Extract the [x, y] coordinate from the center of the cell holding the provided text.  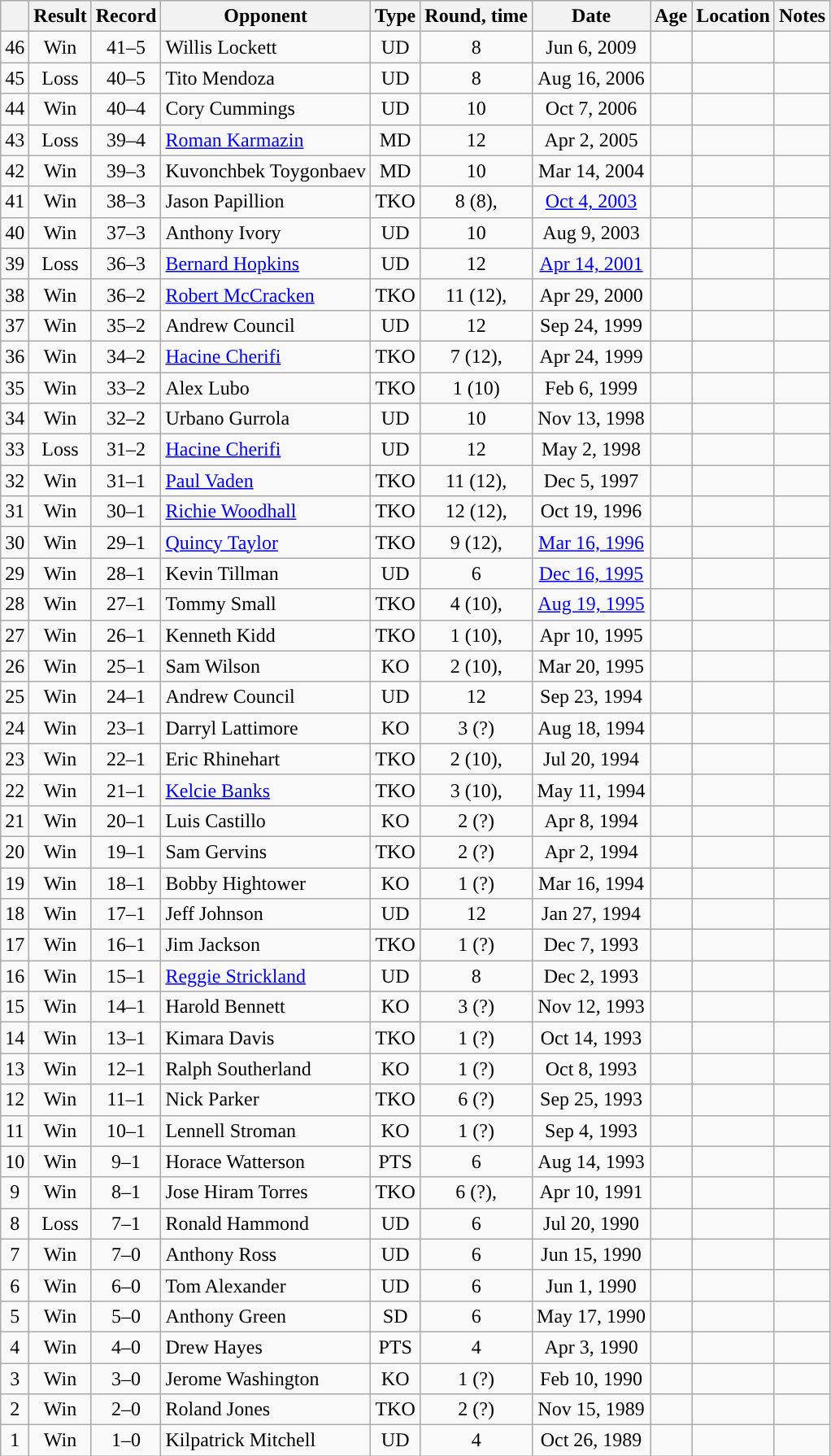
2–0 [126, 1410]
Bernard Hopkins [266, 264]
15 [15, 1007]
Location [733, 16]
Oct 7, 2006 [592, 109]
Record [126, 16]
Sep 4, 1993 [592, 1131]
23 [15, 759]
Apr 24, 1999 [592, 356]
9 [15, 1192]
Tom Alexander [266, 1285]
29 [15, 573]
26–1 [126, 635]
1 (10), [476, 635]
12–1 [126, 1069]
25–1 [126, 666]
Aug 18, 1994 [592, 728]
Oct 8, 1993 [592, 1069]
Oct 19, 1996 [592, 512]
Dec 2, 1993 [592, 976]
Oct 4, 2003 [592, 202]
Apr 29, 2000 [592, 294]
6 (?), [476, 1192]
Mar 16, 1996 [592, 543]
Jeff Johnson [266, 914]
3 (10), [476, 790]
28–1 [126, 573]
9 (12), [476, 543]
Apr 10, 1991 [592, 1192]
11–1 [126, 1100]
13 [15, 1069]
23–1 [126, 728]
42 [15, 171]
10–1 [126, 1131]
46 [15, 47]
32 [15, 481]
27 [15, 635]
Aug 16, 2006 [592, 78]
Aug 14, 1993 [592, 1162]
21–1 [126, 790]
34 [15, 419]
Jun 1, 1990 [592, 1285]
9–1 [126, 1162]
Sep 25, 1993 [592, 1100]
Oct 26, 1989 [592, 1441]
Kimara Davis [266, 1038]
Kilpatrick Mitchell [266, 1441]
15–1 [126, 976]
Nick Parker [266, 1100]
20–1 [126, 821]
43 [15, 140]
Dec 7, 1993 [592, 945]
24–1 [126, 697]
Tito Mendoza [266, 78]
16 [15, 976]
20 [15, 852]
Dec 16, 1995 [592, 573]
40–5 [126, 78]
Type [395, 16]
Sam Gervins [266, 852]
34–2 [126, 356]
Sam Wilson [266, 666]
37 [15, 325]
8 (8), [476, 202]
39–3 [126, 171]
7–0 [126, 1254]
Kenneth Kidd [266, 635]
32–2 [126, 419]
28 [15, 604]
Quincy Taylor [266, 543]
4 (10), [476, 604]
Urbano Gurrola [266, 419]
19 [15, 883]
5 [15, 1316]
17–1 [126, 914]
Age [672, 16]
Notes [802, 16]
Darryl Lattimore [266, 728]
16–1 [126, 945]
30–1 [126, 512]
41–5 [126, 47]
Jul 20, 1994 [592, 759]
39 [15, 264]
40 [15, 233]
May 11, 1994 [592, 790]
14–1 [126, 1007]
Roland Jones [266, 1410]
Apr 3, 1990 [592, 1347]
Opponent [266, 16]
24 [15, 728]
35 [15, 388]
Jason Papillion [266, 202]
Nov 13, 1998 [592, 419]
Anthony Green [266, 1316]
Jerome Washington [266, 1379]
2 [15, 1410]
26 [15, 666]
27–1 [126, 604]
Harold Bennett [266, 1007]
Jose Hiram Torres [266, 1192]
33 [15, 450]
18–1 [126, 883]
7 (12), [476, 356]
3 [15, 1379]
May 2, 1998 [592, 450]
Ronald Hammond [266, 1223]
Result [60, 16]
1 (10) [476, 388]
29–1 [126, 543]
Jul 20, 1990 [592, 1223]
21 [15, 821]
25 [15, 697]
44 [15, 109]
Roman Karmazin [266, 140]
Drew Hayes [266, 1347]
Richie Woodhall [266, 512]
37–3 [126, 233]
Round, time [476, 16]
6–0 [126, 1285]
Aug 9, 2003 [592, 233]
7–1 [126, 1223]
17 [15, 945]
Anthony Ivory [266, 233]
Apr 8, 1994 [592, 821]
Kelcie Banks [266, 790]
Oct 14, 1993 [592, 1038]
Nov 15, 1989 [592, 1410]
14 [15, 1038]
5–0 [126, 1316]
Alex Lubo [266, 388]
Horace Watterson [266, 1162]
Mar 16, 1994 [592, 883]
31 [15, 512]
36 [15, 356]
22–1 [126, 759]
Mar 14, 2004 [592, 171]
Feb 6, 1999 [592, 388]
Apr 2, 2005 [592, 140]
4–0 [126, 1347]
Date [592, 16]
Bobby Hightower [266, 883]
39–4 [126, 140]
36–2 [126, 294]
Eric Rhinehart [266, 759]
1–0 [126, 1441]
3–0 [126, 1379]
Apr 14, 2001 [592, 264]
38–3 [126, 202]
Ralph Southerland [266, 1069]
Jun 6, 2009 [592, 47]
Robert McCracken [266, 294]
Reggie Strickland [266, 976]
13–1 [126, 1038]
7 [15, 1254]
33–2 [126, 388]
Luis Castillo [266, 821]
Willis Lockett [266, 47]
Jun 15, 1990 [592, 1254]
Sep 23, 1994 [592, 697]
Jan 27, 1994 [592, 914]
35–2 [126, 325]
Feb 10, 1990 [592, 1379]
11 [15, 1131]
36–3 [126, 264]
41 [15, 202]
40–4 [126, 109]
1 [15, 1441]
Kevin Tillman [266, 573]
Nov 12, 1993 [592, 1007]
Apr 10, 1995 [592, 635]
Apr 2, 1994 [592, 852]
Tommy Small [266, 604]
Mar 20, 1995 [592, 666]
18 [15, 914]
Sep 24, 1999 [592, 325]
Aug 19, 1995 [592, 604]
Jim Jackson [266, 945]
May 17, 1990 [592, 1316]
Cory Cummings [266, 109]
19–1 [126, 852]
45 [15, 78]
22 [15, 790]
SD [395, 1316]
8–1 [126, 1192]
31–2 [126, 450]
31–1 [126, 481]
30 [15, 543]
Kuvonchbek Toygonbaev [266, 171]
Lennell Stroman [266, 1131]
Paul Vaden [266, 481]
Anthony Ross [266, 1254]
Dec 5, 1997 [592, 481]
6 (?) [476, 1100]
12 (12), [476, 512]
38 [15, 294]
